Determine the [X, Y] coordinate at the center of the cell enclosing the given text.  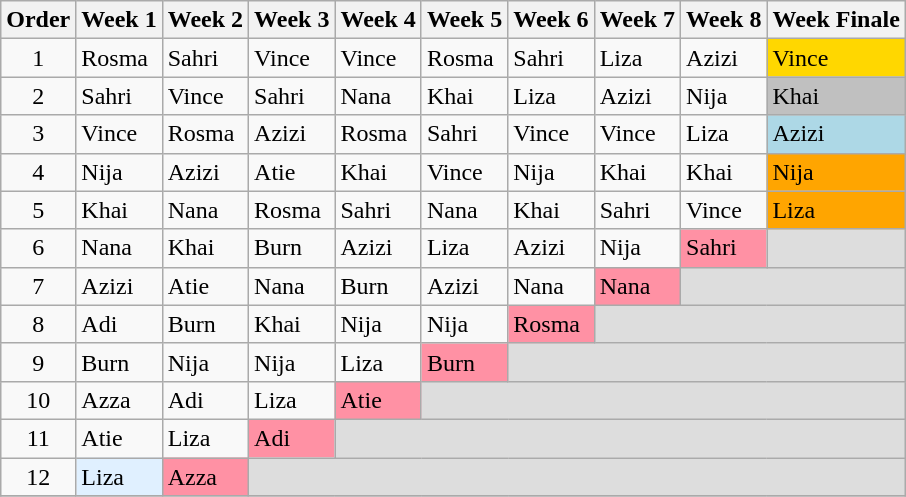
Week 1 [119, 20]
9 [38, 362]
Week 7 [637, 20]
1 [38, 58]
Week 3 [292, 20]
12 [38, 477]
3 [38, 134]
Week 6 [551, 20]
11 [38, 438]
5 [38, 210]
Week 8 [724, 20]
Order [38, 20]
Week 4 [378, 20]
Week 5 [464, 20]
8 [38, 324]
4 [38, 172]
2 [38, 96]
Week Finale [836, 20]
6 [38, 248]
Week 2 [205, 20]
7 [38, 286]
10 [38, 400]
